Scan for the cell matching the given text and deliver its (x, y) coordinate at center. 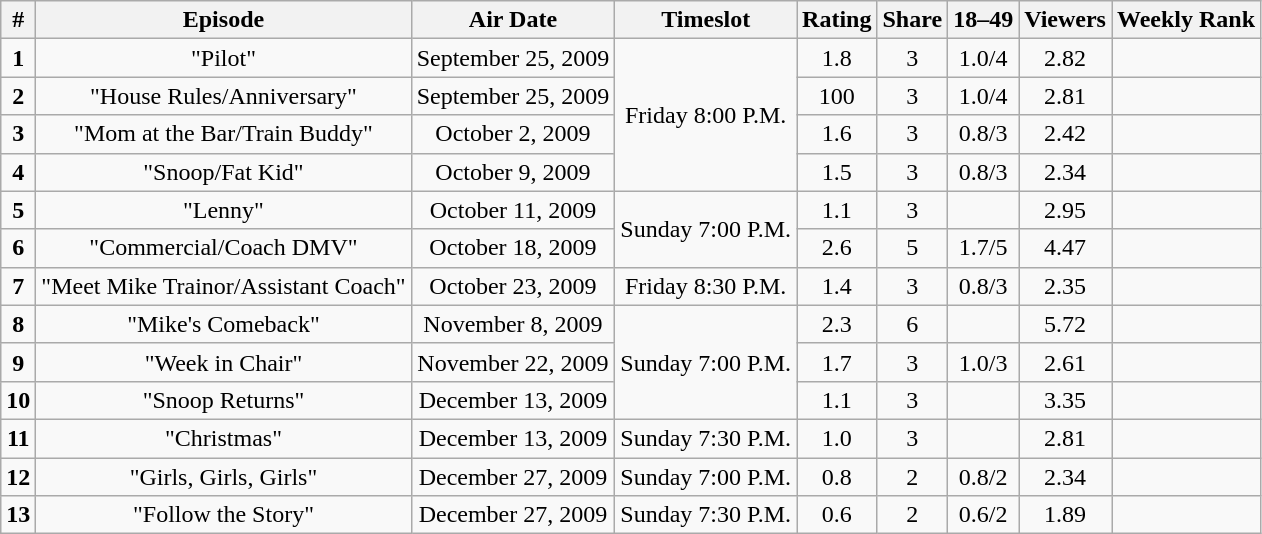
9 (18, 362)
100 (837, 96)
Weekly Rank (1186, 20)
October 9, 2009 (513, 172)
Air Date (513, 20)
12 (18, 477)
October 2, 2009 (513, 134)
1.4 (837, 286)
"Snoop/Fat Kid" (224, 172)
Viewers (1066, 20)
11 (18, 438)
0.8/2 (984, 477)
1.0/3 (984, 362)
"Lenny" (224, 210)
1 (18, 58)
"Snoop Returns" (224, 400)
November 8, 2009 (513, 324)
Friday 8:00 P.M. (706, 115)
1.7/5 (984, 248)
"Week in Chair" (224, 362)
8 (18, 324)
"Commercial/Coach DMV" (224, 248)
0.6 (837, 515)
10 (18, 400)
7 (18, 286)
2.82 (1066, 58)
13 (18, 515)
# (18, 20)
Friday 8:30 P.M. (706, 286)
4 (18, 172)
"Mom at the Bar/Train Buddy" (224, 134)
2.61 (1066, 362)
1.7 (837, 362)
"Girls, Girls, Girls" (224, 477)
"Mike's Comeback" (224, 324)
4.47 (1066, 248)
"Christmas" (224, 438)
1.6 (837, 134)
2.42 (1066, 134)
2.3 (837, 324)
2.95 (1066, 210)
1.8 (837, 58)
October 23, 2009 (513, 286)
Rating (837, 20)
Share (912, 20)
5.72 (1066, 324)
Timeslot (706, 20)
Episode (224, 20)
1.0 (837, 438)
18–49 (984, 20)
October 11, 2009 (513, 210)
1.89 (1066, 515)
2.6 (837, 248)
2.35 (1066, 286)
November 22, 2009 (513, 362)
1.5 (837, 172)
"Meet Mike Trainor/Assistant Coach" (224, 286)
"House Rules/Anniversary" (224, 96)
0.8 (837, 477)
"Pilot" (224, 58)
"Follow the Story" (224, 515)
October 18, 2009 (513, 248)
3.35 (1066, 400)
0.6/2 (984, 515)
